For the text-containing cell, return its midpoint in [X, Y] coordinate format. 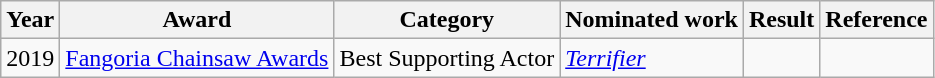
Category [447, 20]
Reference [876, 20]
2019 [30, 58]
Terrifier [652, 58]
Year [30, 20]
Result [781, 20]
Nominated work [652, 20]
Award [197, 20]
Best Supporting Actor [447, 58]
Fangoria Chainsaw Awards [197, 58]
